Detect which cell encompasses the target text, then output its [X, Y] center coordinate. 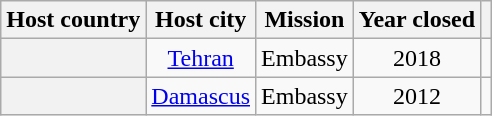
Year closed [416, 20]
Host country [74, 20]
Host city [201, 20]
Tehran [201, 58]
Damascus [201, 96]
Mission [305, 20]
2018 [416, 58]
2012 [416, 96]
